Find where the given text appears and provide that cell's center as (X, Y) coordinate. 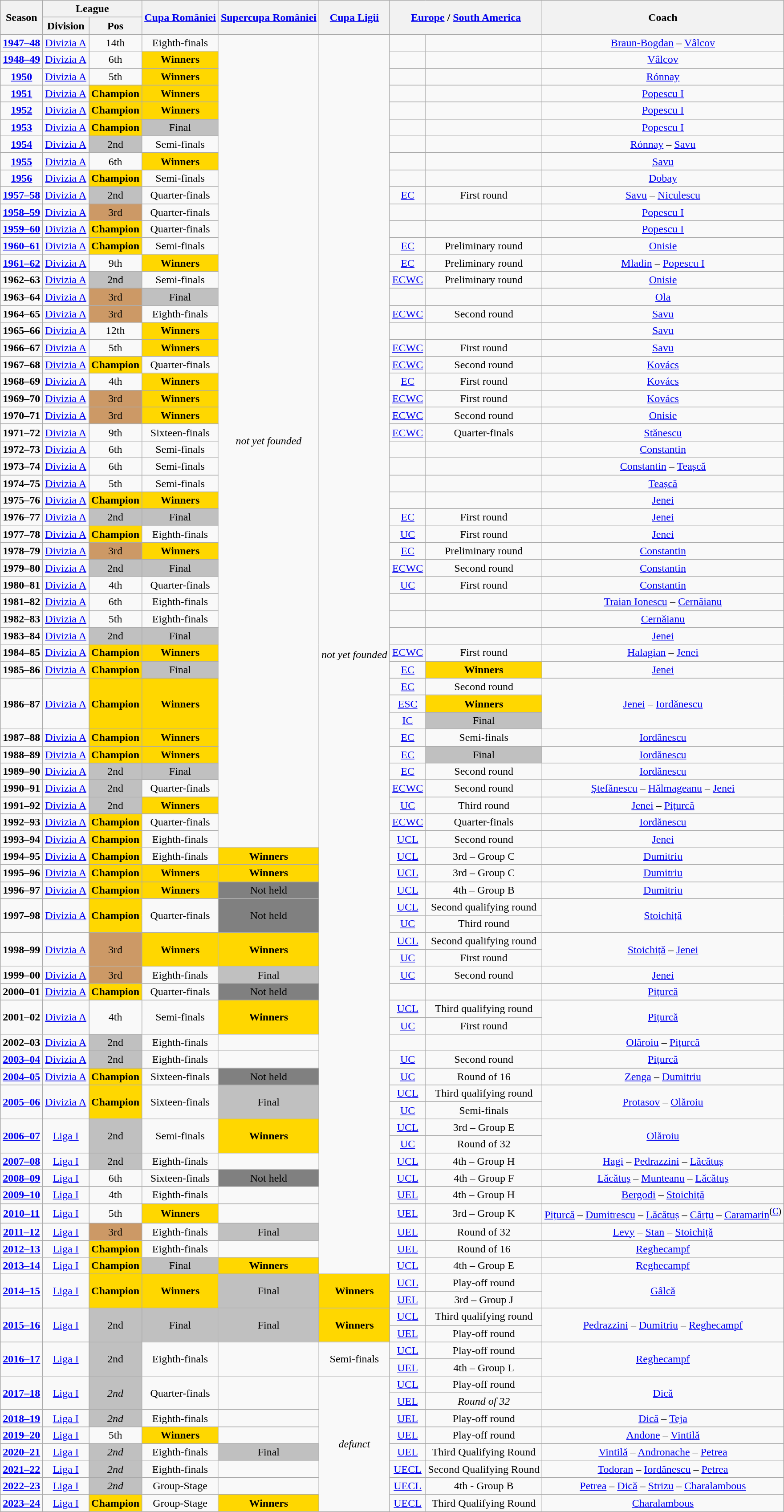
Andone – Vintilă (662, 1435)
1957–58 (21, 195)
1956 (21, 178)
2011–12 (21, 1232)
1950 (21, 77)
Stoichiță (662, 915)
Halagian – Jenei (662, 653)
1994–95 (21, 856)
Gâlcă (662, 1291)
Season (21, 17)
1978–79 (21, 551)
2018–19 (21, 1418)
1952 (21, 110)
1990–91 (21, 789)
Teașcă (662, 483)
1982–83 (21, 619)
2005–06 (21, 1102)
1976–77 (21, 517)
League (93, 9)
1971–72 (21, 432)
1962–63 (21, 280)
2000–01 (21, 992)
1993–94 (21, 839)
1970–71 (21, 415)
4th – Group E (484, 1266)
2009–10 (21, 1195)
1951 (21, 93)
2004–05 (21, 1077)
Division (66, 26)
1961–62 (21, 263)
1987–88 (21, 737)
Zenga – Dumitriu (662, 1077)
1992–93 (21, 822)
2001–02 (21, 1017)
1964–65 (21, 314)
1999–00 (21, 975)
Bergodi – Stoichiță (662, 1195)
2014–15 (21, 1291)
1960–61 (21, 246)
1969–70 (21, 398)
Olăroiu (662, 1136)
Traian Ionescu – Cernăianu (662, 602)
Ștefănescu – Hălmageanu – Jenei (662, 789)
2002–03 (21, 1043)
Europe / South America (466, 17)
2020–21 (21, 1452)
Hagi – Pedrazzini – Lăcătuș (662, 1161)
ESC (407, 703)
1973–74 (21, 466)
Cupa României (180, 17)
2012–13 (21, 1249)
2007–08 (21, 1161)
Petrea – Dică – Strizu – Charalambous (662, 1486)
2016–17 (21, 1359)
Second Qualifying Round (484, 1469)
1989–90 (21, 772)
Vintilă – Andronache – Petrea (662, 1452)
Protasov – Olăroiu (662, 1102)
1954 (21, 144)
Charalambous (662, 1503)
2010–11 (21, 1214)
4th – Group F (484, 1178)
1997–98 (21, 915)
1972–73 (21, 449)
2013–14 (21, 1266)
1981–82 (21, 602)
1998–99 (21, 949)
4th - Group B (484, 1486)
Jenei – Iordănescu (662, 703)
1984–85 (21, 653)
Pițurcă – Dumitrescu – Lăcătuș – Cârțu – Caramarin(C) (662, 1214)
1977–78 (21, 534)
defunct (354, 1443)
Constantin – Teașcă (662, 466)
1986–87 (21, 703)
Supercupa României (268, 17)
1955 (21, 161)
3rd – Group J (484, 1300)
Dică (662, 1393)
Mladin – Popescu I (662, 263)
2022–23 (21, 1486)
1953 (21, 127)
4th – Group L (484, 1367)
Olăroiu – Pițurcă (662, 1043)
Todoran – Iordănescu – Petrea (662, 1469)
2021–22 (21, 1469)
2019–20 (21, 1435)
Savu – Niculescu (662, 195)
Stănescu (662, 432)
Levy – Stan – Stoichiță (662, 1232)
1966–67 (21, 348)
2023–24 (21, 1503)
1980–81 (21, 585)
1975–76 (21, 500)
Ola (662, 297)
Rónnay – Savu (662, 144)
IC (407, 720)
1983–84 (21, 636)
Lăcătuș – Munteanu – Lăcătuș (662, 1178)
1947–48 (21, 43)
14th (116, 43)
Rónnay (662, 77)
1991–92 (21, 805)
Jenei – Pițurcă (662, 805)
Pos (116, 26)
1988–89 (21, 755)
2003–04 (21, 1060)
2017–18 (21, 1393)
Vâlcov (662, 60)
Stoichiță – Jenei (662, 949)
12th (116, 331)
Cupa Ligii (354, 17)
Dică – Teja (662, 1418)
1959–60 (21, 229)
Pedrazzini – Dumitriu – Reghecampf (662, 1325)
3rd – Group E (484, 1127)
3rd – Group K (484, 1214)
Braun-Bogdan – Vâlcov (662, 43)
1996–97 (21, 890)
1967–68 (21, 365)
Cernăianu (662, 619)
1968–69 (21, 382)
2015–16 (21, 1325)
2008–09 (21, 1178)
2006–07 (21, 1136)
Coach (662, 17)
1985–86 (21, 670)
Dobay (662, 178)
1965–66 (21, 331)
1963–64 (21, 297)
1979–80 (21, 568)
1974–75 (21, 483)
1958–59 (21, 212)
1948–49 (21, 60)
4th – Group B (484, 890)
1995–96 (21, 873)
